Capture the cell that displays the provided text and extract its [X, Y] central coordinate. 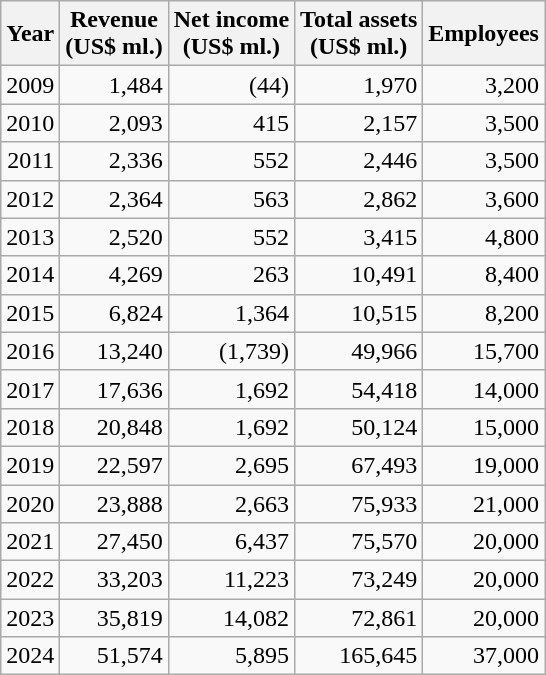
2,364 [114, 199]
2009 [30, 85]
2012 [30, 199]
1,970 [359, 85]
2,157 [359, 123]
2016 [30, 351]
13,240 [114, 351]
23,888 [114, 503]
2024 [30, 656]
2,520 [114, 237]
35,819 [114, 618]
50,124 [359, 427]
11,223 [231, 580]
2022 [30, 580]
2010 [30, 123]
19,000 [484, 465]
21,000 [484, 503]
415 [231, 123]
73,249 [359, 580]
2013 [30, 237]
Total assets(US$ ml.) [359, 34]
263 [231, 275]
2,446 [359, 161]
15,700 [484, 351]
3,200 [484, 85]
2015 [30, 313]
49,966 [359, 351]
22,597 [114, 465]
8,200 [484, 313]
2011 [30, 161]
72,861 [359, 618]
Net income(US$ ml.) [231, 34]
Revenue(US$ ml.) [114, 34]
6,437 [231, 542]
2021 [30, 542]
2,336 [114, 161]
15,000 [484, 427]
1,484 [114, 85]
2,695 [231, 465]
75,933 [359, 503]
1,364 [231, 313]
2020 [30, 503]
2014 [30, 275]
67,493 [359, 465]
4,800 [484, 237]
33,203 [114, 580]
2,093 [114, 123]
2,862 [359, 199]
10,515 [359, 313]
10,491 [359, 275]
54,418 [359, 389]
75,570 [359, 542]
14,000 [484, 389]
Employees [484, 34]
2019 [30, 465]
37,000 [484, 656]
5,895 [231, 656]
Year [30, 34]
2023 [30, 618]
27,450 [114, 542]
14,082 [231, 618]
563 [231, 199]
3,600 [484, 199]
17,636 [114, 389]
2017 [30, 389]
51,574 [114, 656]
165,645 [359, 656]
2018 [30, 427]
6,824 [114, 313]
2,663 [231, 503]
(44) [231, 85]
8,400 [484, 275]
20,848 [114, 427]
(1,739) [231, 351]
3,415 [359, 237]
4,269 [114, 275]
